Extract the [X, Y] coordinate from the center of the cell holding the provided text.  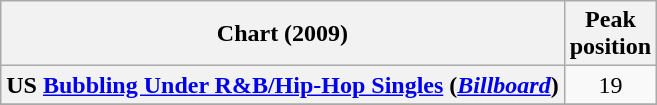
19 [610, 85]
US Bubbling Under R&B/Hip-Hop Singles (Billboard) [282, 85]
Peakposition [610, 34]
Chart (2009) [282, 34]
